For the text-containing cell, return its midpoint in (x, y) coordinate format. 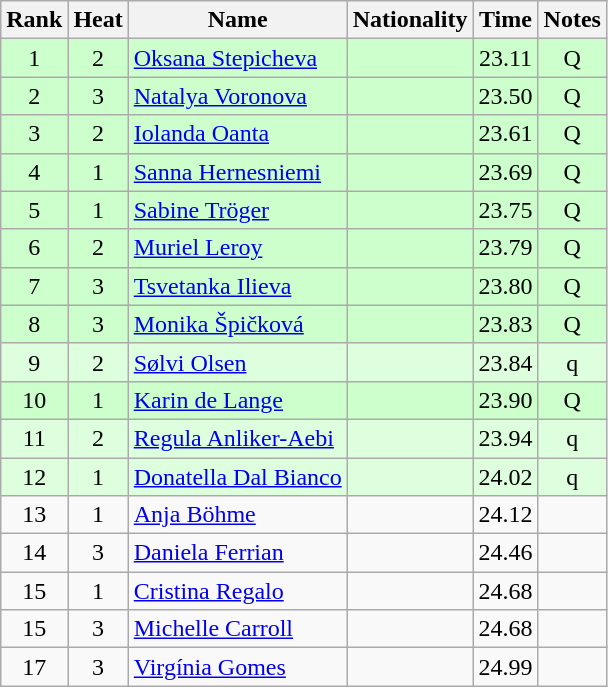
Sølvi Olsen (238, 362)
Donatella Dal Bianco (238, 477)
24.02 (506, 477)
23.11 (506, 58)
12 (34, 477)
14 (34, 553)
23.90 (506, 400)
9 (34, 362)
Iolanda Oanta (238, 134)
23.83 (506, 324)
Monika Špičková (238, 324)
6 (34, 248)
Natalya Voronova (238, 96)
24.12 (506, 515)
17 (34, 667)
4 (34, 172)
Oksana Stepicheva (238, 58)
24.99 (506, 667)
Daniela Ferrian (238, 553)
Name (238, 20)
Muriel Leroy (238, 248)
23.50 (506, 96)
Regula Anliker-Aebi (238, 438)
23.94 (506, 438)
Virgínia Gomes (238, 667)
11 (34, 438)
8 (34, 324)
Tsvetanka Ilieva (238, 286)
Heat (98, 20)
23.79 (506, 248)
Michelle Carroll (238, 629)
Sabine Tröger (238, 210)
Time (506, 20)
Cristina Regalo (238, 591)
7 (34, 286)
13 (34, 515)
Nationality (410, 20)
Notes (572, 20)
Sanna Hernesniemi (238, 172)
24.46 (506, 553)
5 (34, 210)
23.80 (506, 286)
23.75 (506, 210)
23.61 (506, 134)
Anja Böhme (238, 515)
Rank (34, 20)
23.84 (506, 362)
23.69 (506, 172)
Karin de Lange (238, 400)
10 (34, 400)
